Extract the (X, Y) coordinate from the center of the cell holding the provided text.  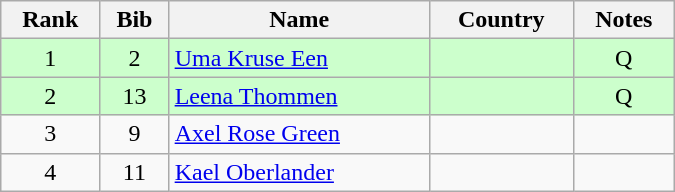
Kael Oberlander (299, 172)
Bib (134, 20)
4 (50, 172)
3 (50, 134)
Axel Rose Green (299, 134)
Rank (50, 20)
Uma Kruse Een (299, 58)
13 (134, 96)
Notes (624, 20)
9 (134, 134)
1 (50, 58)
11 (134, 172)
Leena Thommen (299, 96)
Name (299, 20)
Country (501, 20)
